Locate the cell with the specified text and output its (x, y) center coordinate. 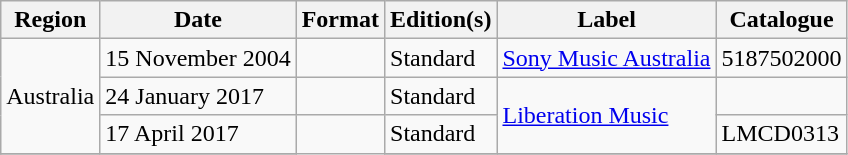
Format (340, 20)
Date (198, 20)
5187502000 (782, 58)
Label (606, 20)
Region (50, 20)
24 January 2017 (198, 96)
Edition(s) (441, 20)
Catalogue (782, 20)
Sony Music Australia (606, 58)
15 November 2004 (198, 58)
Liberation Music (606, 115)
Australia (50, 96)
LMCD0313 (782, 134)
17 April 2017 (198, 134)
